Output the [X, Y] coordinate of the center of the cell containing the given text.  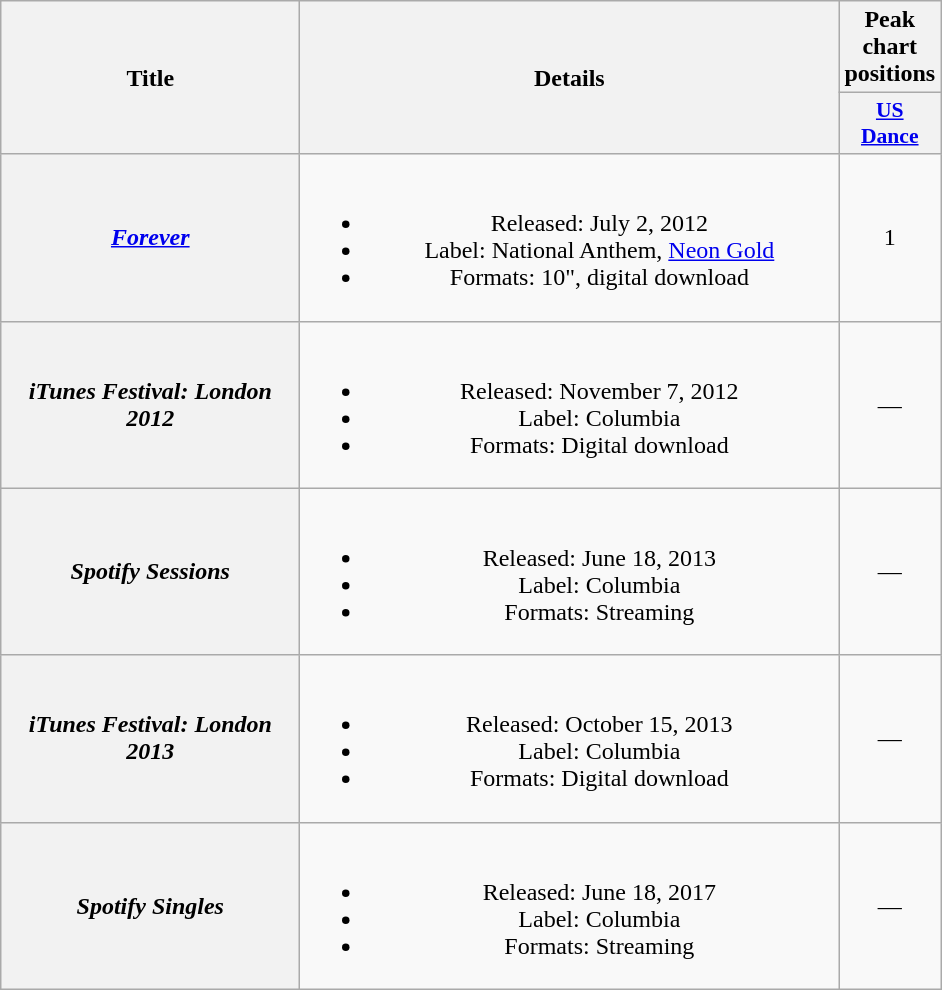
Released: November 7, 2012Label: ColumbiaFormats: Digital download [570, 404]
Spotify Singles [150, 906]
Released: June 18, 2017Label: ColumbiaFormats: Streaming [570, 906]
Peak chart positions [890, 47]
USDance [890, 124]
Title [150, 78]
iTunes Festival: London 2013 [150, 738]
Spotify Sessions [150, 572]
Forever [150, 238]
iTunes Festival: London 2012 [150, 404]
Released: July 2, 2012Label: National Anthem, Neon GoldFormats: 10", digital download [570, 238]
Released: October 15, 2013Label: ColumbiaFormats: Digital download [570, 738]
Details [570, 78]
Released: June 18, 2013Label: ColumbiaFormats: Streaming [570, 572]
1 [890, 238]
